From the cell containing the given text, extract its center point as [X, Y] coordinate. 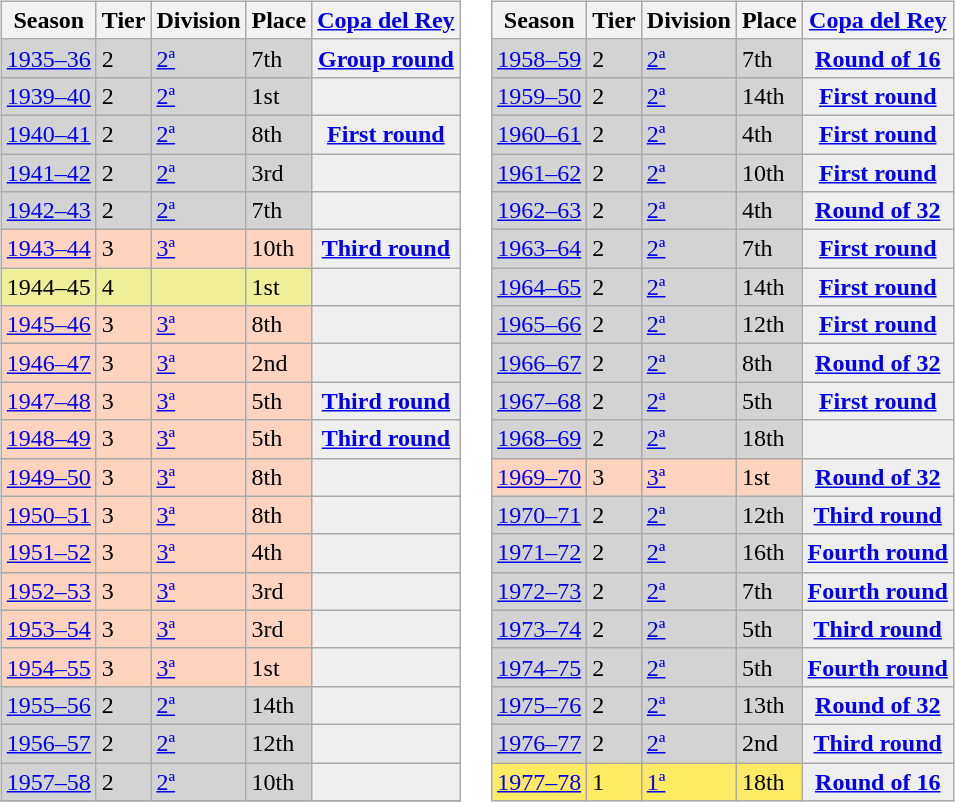
13th [769, 705]
1952–53 [48, 591]
1951–52 [48, 553]
1954–55 [48, 667]
1967–68 [540, 401]
1948–49 [48, 439]
1976–77 [540, 743]
1972–73 [540, 591]
1969–70 [540, 477]
1945–46 [48, 325]
1971–72 [540, 553]
1975–76 [540, 705]
1956–57 [48, 743]
1955–56 [48, 705]
1940–41 [48, 134]
1939–40 [48, 96]
1949–50 [48, 477]
1958–59 [540, 58]
1959–50 [540, 96]
1977–78 [540, 781]
1963–64 [540, 249]
1973–74 [540, 629]
1942–43 [48, 211]
1965–66 [540, 325]
1961–62 [540, 173]
1ª [688, 781]
1941–42 [48, 173]
16th [769, 553]
1947–48 [48, 401]
1966–67 [540, 363]
1957–58 [48, 781]
1943–44 [48, 249]
1962–63 [540, 211]
1946–47 [48, 363]
1950–51 [48, 515]
1944–45 [48, 287]
Group round [386, 58]
4 [124, 287]
1935–36 [48, 58]
1968–69 [540, 439]
1953–54 [48, 629]
1970–71 [540, 515]
1974–75 [540, 667]
1960–61 [540, 134]
1964–65 [540, 287]
1 [614, 781]
